Detect which cell encompasses the target text, then output its (x, y) center coordinate. 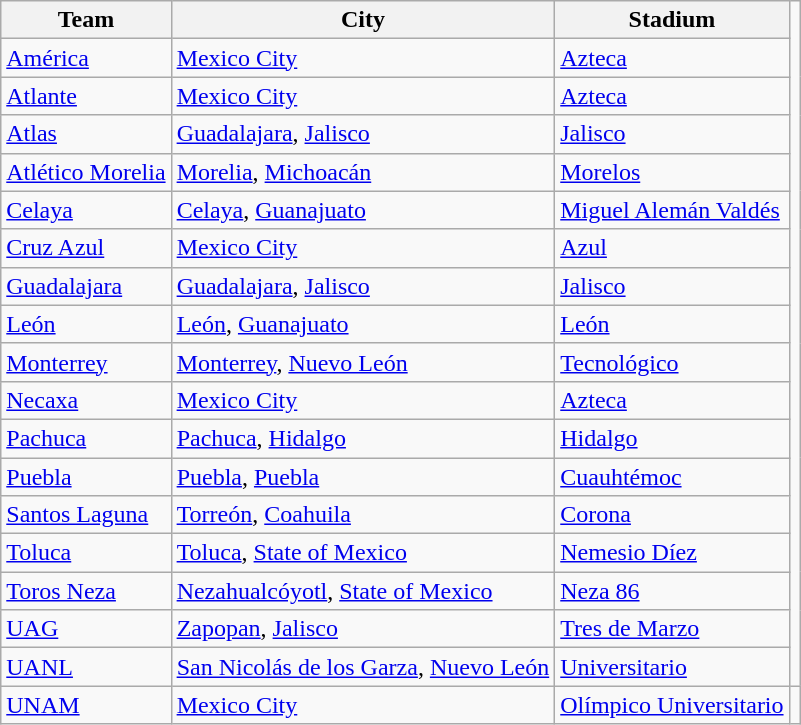
Santos Laguna (86, 515)
Universitario (672, 667)
León, Guanajuato (363, 324)
Guadalajara (86, 286)
Zapopan, Jalisco (363, 629)
Azul (672, 248)
Monterrey, Nuevo León (363, 362)
Toros Neza (86, 591)
UAG (86, 629)
Torreón, Coahuila (363, 515)
Pachuca, Hidalgo (363, 438)
Pachuca (86, 438)
San Nicolás de los Garza, Nuevo León (363, 667)
Toluca (86, 553)
Team (86, 20)
Morelos (672, 172)
Puebla (86, 477)
Nezahualcóyotl, State of Mexico (363, 591)
Corona (672, 515)
Necaxa (86, 400)
Olímpico Universitario (672, 705)
UNAM (86, 705)
Toluca, State of Mexico (363, 553)
Morelia, Michoacán (363, 172)
City (363, 20)
Celaya, Guanajuato (363, 210)
América (86, 58)
Celaya (86, 210)
Atlas (86, 134)
Monterrey (86, 362)
Cruz Azul (86, 248)
Tres de Marzo (672, 629)
Miguel Alemán Valdés (672, 210)
Cuauhtémoc (672, 477)
Nemesio Díez (672, 553)
Atlético Morelia (86, 172)
UANL (86, 667)
Tecnológico (672, 362)
Neza 86 (672, 591)
Puebla, Puebla (363, 477)
Atlante (86, 96)
Stadium (672, 20)
Hidalgo (672, 438)
